Detect which cell encompasses the target text, then output its (X, Y) center coordinate. 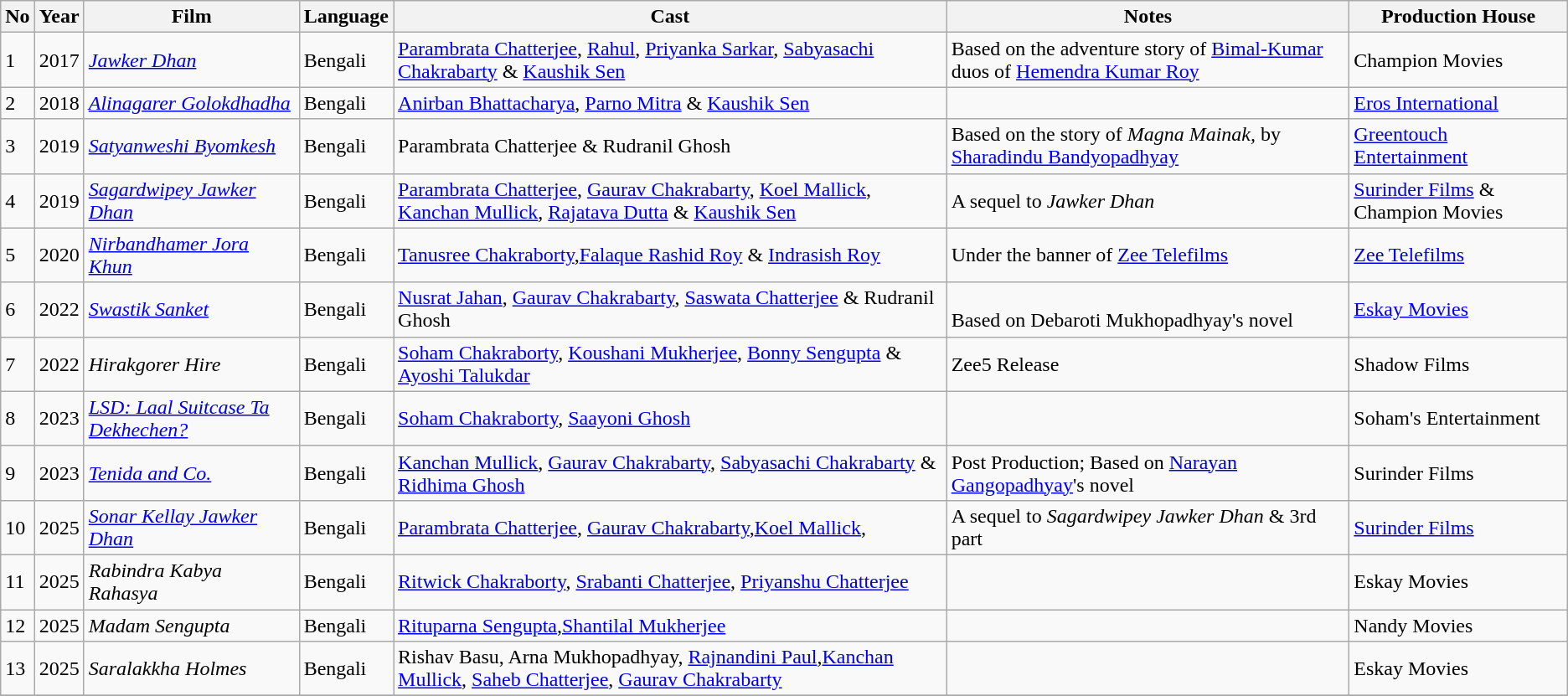
Post Production; Based on Narayan Gangopadhyay's novel (1148, 472)
Year (59, 17)
Kanchan Mullick, Gaurav Chakrabarty, Sabyasachi Chakrabarty & Ridhima Ghosh (670, 472)
Film (191, 17)
12 (18, 626)
Soham Chakraborty, Saayoni Ghosh (670, 419)
Satyanweshi Byomkesh (191, 146)
Jawker Dhan (191, 60)
Nirbandhamer Jora Khun (191, 255)
Eros International (1458, 103)
Notes (1148, 17)
Anirban Bhattacharya, Parno Mitra & Kaushik Sen (670, 103)
Sagardwipey Jawker Dhan (191, 201)
Hirakgorer Hire (191, 363)
6 (18, 310)
Zee5 Release (1148, 363)
Madam Sengupta (191, 626)
Rishav Basu, Arna Mukhopadhyay, Rajnandini Paul,Kanchan Mullick, Saheb Chatterjee, Gaurav Chakrabarty (670, 668)
Shadow Films (1458, 363)
No (18, 17)
13 (18, 668)
2 (18, 103)
Cast (670, 17)
Greentouch Entertainment (1458, 146)
1 (18, 60)
A sequel to Sagardwipey Jawker Dhan & 3rd part (1148, 528)
Swastik Sanket (191, 310)
Parambrata Chatterjee, Gaurav Chakrabarty,Koel Mallick, (670, 528)
Tenida and Co. (191, 472)
Nandy Movies (1458, 626)
Based on the story of Magna Mainak, by Sharadindu Bandyopadhyay (1148, 146)
4 (18, 201)
Rituparna Sengupta,Shantilal Mukherjee (670, 626)
Zee Telefilms (1458, 255)
Language (346, 17)
5 (18, 255)
Alinagarer Golokdhadha (191, 103)
8 (18, 419)
11 (18, 581)
A sequel to Jawker Dhan (1148, 201)
9 (18, 472)
Based on the adventure story of Bimal-Kumar duos of Hemendra Kumar Roy (1148, 60)
Parambrata Chatterjee, Rahul, Priyanka Sarkar, Sabyasachi Chakrabarty & Kaushik Sen (670, 60)
Parambrata Chatterjee, Gaurav Chakrabarty, Koel Mallick, Kanchan Mullick, Rajatava Dutta & Kaushik Sen (670, 201)
Champion Movies (1458, 60)
3 (18, 146)
Tanusree Chakraborty,Falaque Rashid Roy & Indrasish Roy (670, 255)
10 (18, 528)
Surinder Films & Champion Movies (1458, 201)
Sonar Kellay Jawker Dhan (191, 528)
Soham Chakraborty, Koushani Mukherjee, Bonny Sengupta & Ayoshi Talukdar (670, 363)
Based on Debaroti Mukhopadhyay's novel (1148, 310)
2017 (59, 60)
Saralakkha Holmes (191, 668)
7 (18, 363)
Rabindra Kabya Rahasya (191, 581)
Parambrata Chatterjee & Rudranil Ghosh (670, 146)
Production House (1458, 17)
Ritwick Chakraborty, Srabanti Chatterjee, Priyanshu Chatterjee (670, 581)
2018 (59, 103)
Soham's Entertainment (1458, 419)
LSD: Laal Suitcase Ta Dekhechen? (191, 419)
Under the banner of Zee Telefilms (1148, 255)
2020 (59, 255)
Nusrat Jahan, Gaurav Chakrabarty, Saswata Chatterjee & Rudranil Ghosh (670, 310)
